Find where the given text appears and provide that cell's center as [x, y] coordinate. 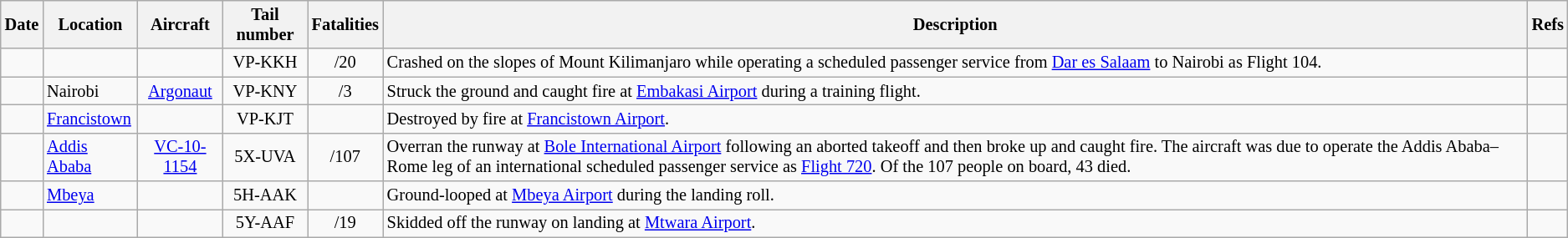
VP-KNY [265, 91]
/107 [345, 157]
Fatalities [345, 24]
Ground-looped at Mbeya Airport during the landing roll. [955, 195]
Date [22, 24]
Tail number [265, 24]
Refs [1548, 24]
VC-10-1154 [181, 157]
Mbeya [90, 195]
Struck the ground and caught fire at Embakasi Airport during a training flight. [955, 91]
Addis Ababa [90, 157]
Francistown [90, 119]
5H-AAK [265, 195]
Skidded off the runway on landing at Mtwara Airport. [955, 223]
/19 [345, 223]
Crashed on the slopes of Mount Kilimanjaro while operating a scheduled passenger service from Dar es Salaam to Nairobi as Flight 104. [955, 63]
5Y-AAF [265, 223]
Argonaut [181, 91]
VP-KJT [265, 119]
/20 [345, 63]
Nairobi [90, 91]
Destroyed by fire at Francistown Airport. [955, 119]
Description [955, 24]
VP-KKH [265, 63]
Location [90, 24]
5X-UVA [265, 157]
/3 [345, 91]
Aircraft [181, 24]
